Extract the (x, y) coordinate from the center of the cell holding the provided text.  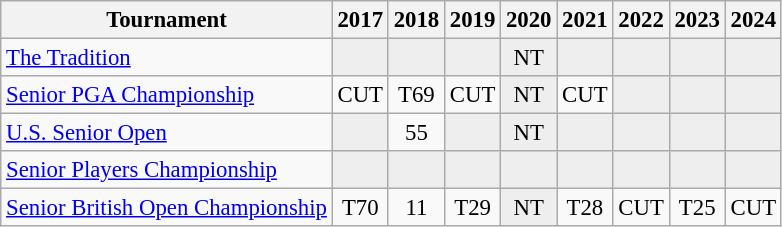
2019 (472, 20)
Senior Players Championship (166, 170)
Tournament (166, 20)
2020 (529, 20)
T69 (416, 95)
2024 (753, 20)
2021 (585, 20)
T28 (585, 208)
The Tradition (166, 58)
2018 (416, 20)
Senior British Open Championship (166, 208)
Senior PGA Championship (166, 95)
2022 (641, 20)
55 (416, 133)
T25 (697, 208)
T70 (360, 208)
11 (416, 208)
U.S. Senior Open (166, 133)
T29 (472, 208)
2023 (697, 20)
2017 (360, 20)
